Identify which cell holds the provided text, then report its (X, Y) central coordinate. 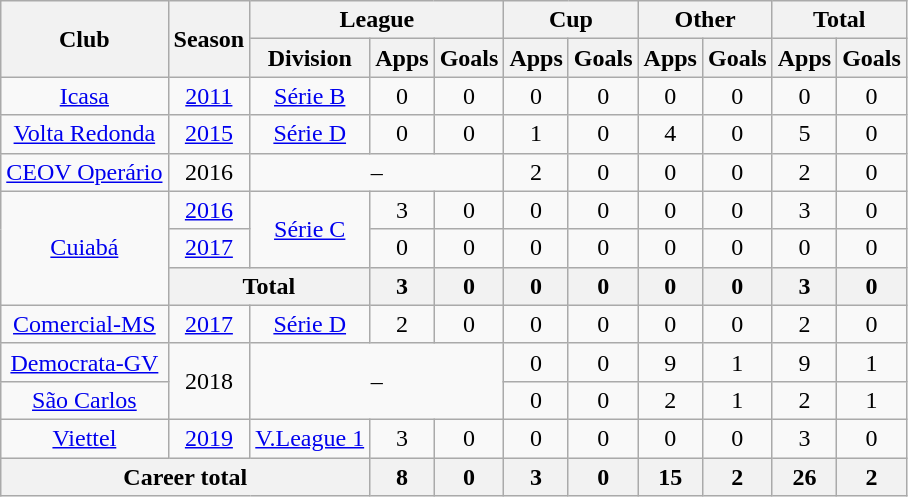
Other (705, 20)
15 (670, 477)
CEOV Operário (84, 172)
2018 (209, 381)
Career total (186, 477)
5 (804, 134)
Série B (310, 96)
League (377, 20)
2015 (209, 134)
2019 (209, 438)
Cuiabá (84, 248)
Division (310, 58)
Comercial-MS (84, 324)
8 (402, 477)
26 (804, 477)
4 (670, 134)
Viettel (84, 438)
V.League 1 (310, 438)
Season (209, 39)
2011 (209, 96)
Club (84, 39)
Série C (310, 229)
Icasa (84, 96)
Democrata-GV (84, 362)
Cup (571, 20)
São Carlos (84, 400)
Volta Redonda (84, 134)
